For the text-containing cell, return its midpoint in (x, y) coordinate format. 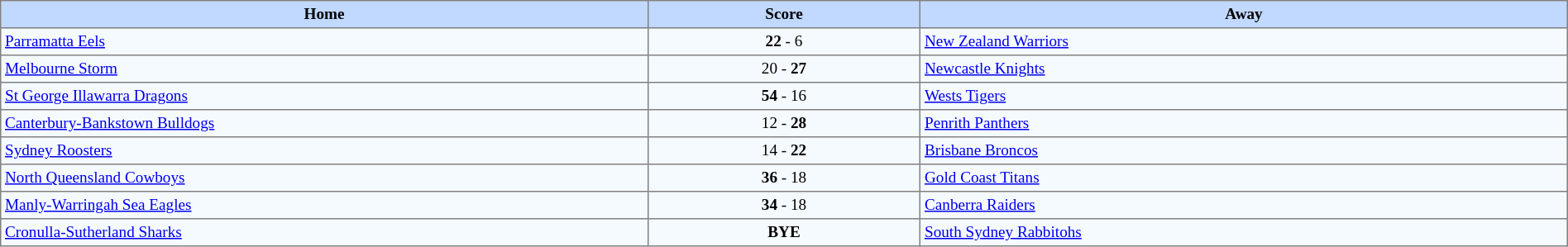
Gold Coast Titans (1244, 178)
Parramatta Eels (324, 41)
36 - 18 (784, 178)
St George Illawarra Dragons (324, 96)
20 - 27 (784, 69)
New Zealand Warriors (1244, 41)
Canberra Raiders (1244, 205)
54 - 16 (784, 96)
Cronulla-Sutherland Sharks (324, 233)
Score (784, 15)
Away (1244, 15)
Melbourne Storm (324, 69)
Penrith Panthers (1244, 124)
Canterbury-Bankstown Bulldogs (324, 124)
BYE (784, 233)
Home (324, 15)
22 - 6 (784, 41)
Manly-Warringah Sea Eagles (324, 205)
Brisbane Broncos (1244, 150)
South Sydney Rabbitohs (1244, 233)
14 - 22 (784, 150)
Wests Tigers (1244, 96)
34 - 18 (784, 205)
Sydney Roosters (324, 150)
Newcastle Knights (1244, 69)
North Queensland Cowboys (324, 178)
12 - 28 (784, 124)
